Locate the cell with the specified text and output its [x, y] center coordinate. 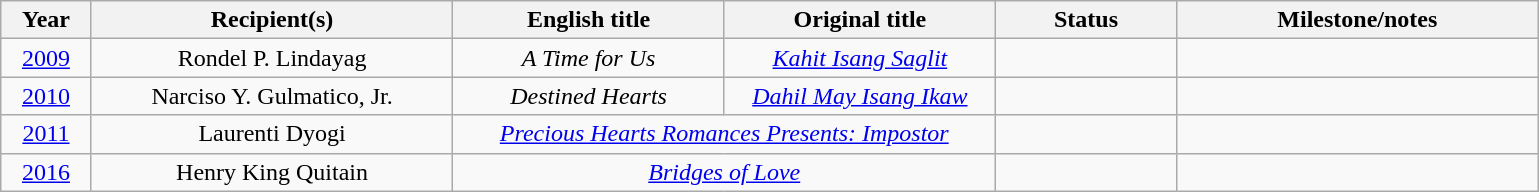
Rondel P. Lindayag [272, 58]
2010 [46, 96]
2009 [46, 58]
Bridges of Love [724, 172]
Kahit Isang Saglit [860, 58]
Milestone/notes [1357, 20]
Laurenti Dyogi [272, 134]
Henry King Quitain [272, 172]
Destined Hearts [588, 96]
English title [588, 20]
Narciso Y. Gulmatico, Jr. [272, 96]
2011 [46, 134]
Original title [860, 20]
Precious Hearts Romances Presents: Impostor [724, 134]
Dahil May Isang Ikaw [860, 96]
Recipient(s) [272, 20]
Status [1086, 20]
A Time for Us [588, 58]
2016 [46, 172]
Year [46, 20]
